Return (x, y) of the center of cell containing provided text 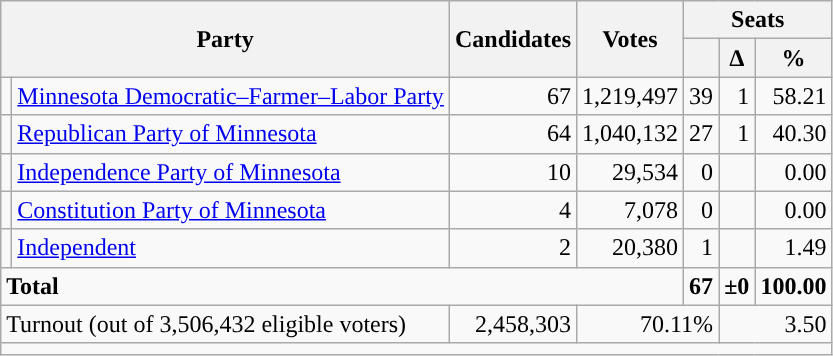
1,219,497 (630, 96)
39 (702, 96)
% (794, 58)
2,458,303 (512, 324)
27 (702, 134)
7,078 (630, 210)
Seats (758, 20)
20,380 (630, 248)
±0 (737, 286)
29,534 (630, 172)
58.21 (794, 96)
∆ (737, 58)
Constitution Party of Minnesota (231, 210)
Independent (231, 248)
1,040,132 (630, 134)
64 (512, 134)
2 (512, 248)
70.11% (648, 324)
10 (512, 172)
Independence Party of Minnesota (231, 172)
Minnesota Democratic–Farmer–Labor Party (231, 96)
40.30 (794, 134)
4 (512, 210)
Turnout (out of 3,506,432 eligible voters) (226, 324)
Party (226, 39)
3.50 (776, 324)
Republican Party of Minnesota (231, 134)
Total (342, 286)
100.00 (794, 286)
1.49 (794, 248)
Votes (630, 39)
Candidates (512, 39)
